Provide the (x, y) coordinate of the cell's center where the given text is located.  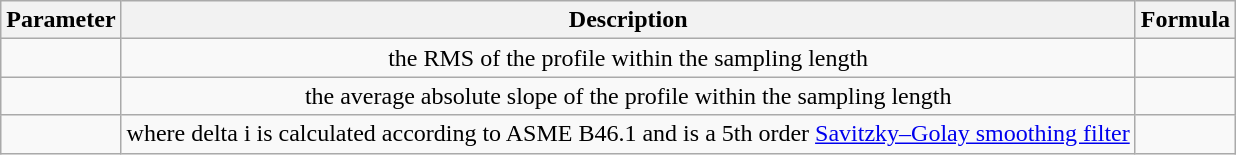
Description (628, 20)
Formula (1185, 20)
where delta i is calculated according to ASME B46.1 and is a 5th order Savitzky–Golay smoothing filter (628, 134)
Parameter (61, 20)
the average absolute slope of the profile within the sampling length (628, 96)
the RMS of the profile within the sampling length (628, 58)
